Scan for the cell matching the given text and deliver its [X, Y] coordinate at center. 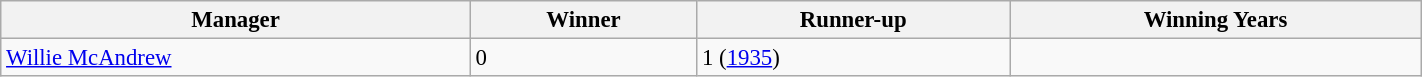
Winner [583, 20]
Runner-up [854, 20]
Winning Years [1216, 20]
Willie McAndrew [236, 58]
1 (1935) [854, 58]
0 [583, 58]
Manager [236, 20]
